From the cell containing the given text, extract its center point as [x, y] coordinate. 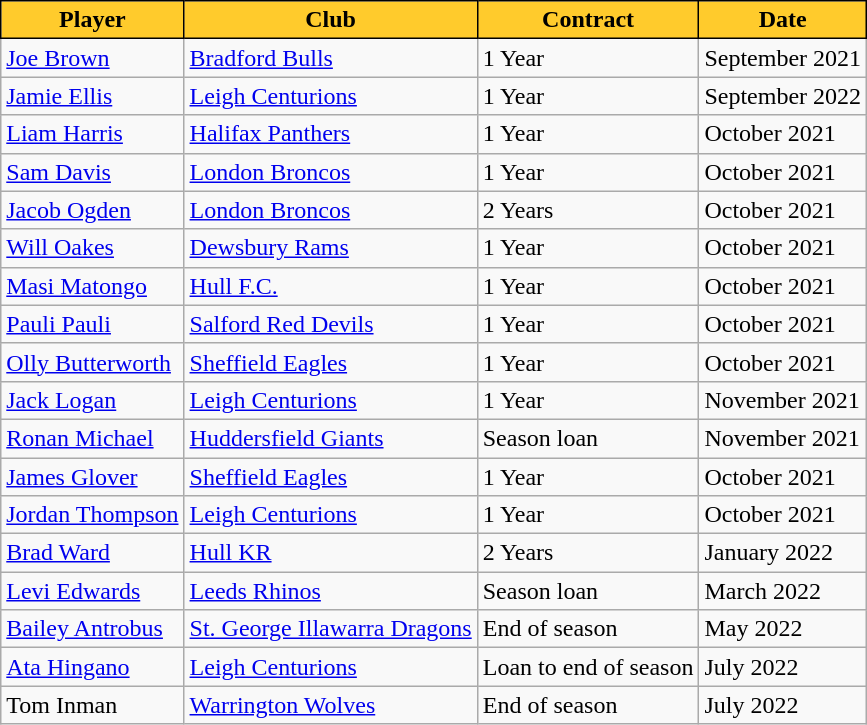
Player [92, 20]
Jordan Thompson [92, 515]
Bailey Antrobus [92, 629]
Masi Matongo [92, 286]
Jamie Ellis [92, 96]
James Glover [92, 477]
Brad Ward [92, 553]
Halifax Panthers [330, 134]
Dewsbury Rams [330, 248]
May 2022 [783, 629]
Ronan Michael [92, 438]
Tom Inman [92, 705]
Club [330, 20]
Jacob Ogden [92, 210]
Hull KR [330, 553]
Date [783, 20]
March 2022 [783, 591]
Huddersfield Giants [330, 438]
Will Oakes [92, 248]
Sam Davis [92, 172]
Liam Harris [92, 134]
Loan to end of season [588, 667]
Hull F.C. [330, 286]
Salford Red Devils [330, 324]
Olly Butterworth [92, 362]
Leeds Rhinos [330, 591]
September 2021 [783, 58]
Contract [588, 20]
Jack Logan [92, 400]
January 2022 [783, 553]
Pauli Pauli [92, 324]
Warrington Wolves [330, 705]
Joe Brown [92, 58]
Bradford Bulls [330, 58]
Ata Hingano [92, 667]
Levi Edwards [92, 591]
September 2022 [783, 96]
St. George Illawarra Dragons [330, 629]
